Pinpoint the cell where the given text exists, returning its [x, y] midpoint coordinate. 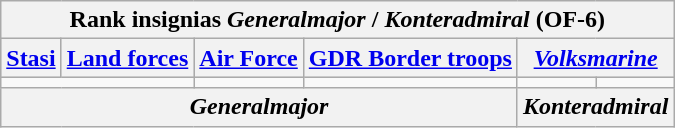
Air Force [248, 58]
GDR Border troops [410, 58]
Volksmarine [595, 58]
Stasi [31, 58]
Land forces [128, 58]
Rank insignias Generalmajor / Konteradmiral (OF-6) [338, 20]
Generalmajor [260, 107]
Konteradmiral [595, 107]
